Return the [x, y] coordinate for the center point of the cell that contains the specified text.  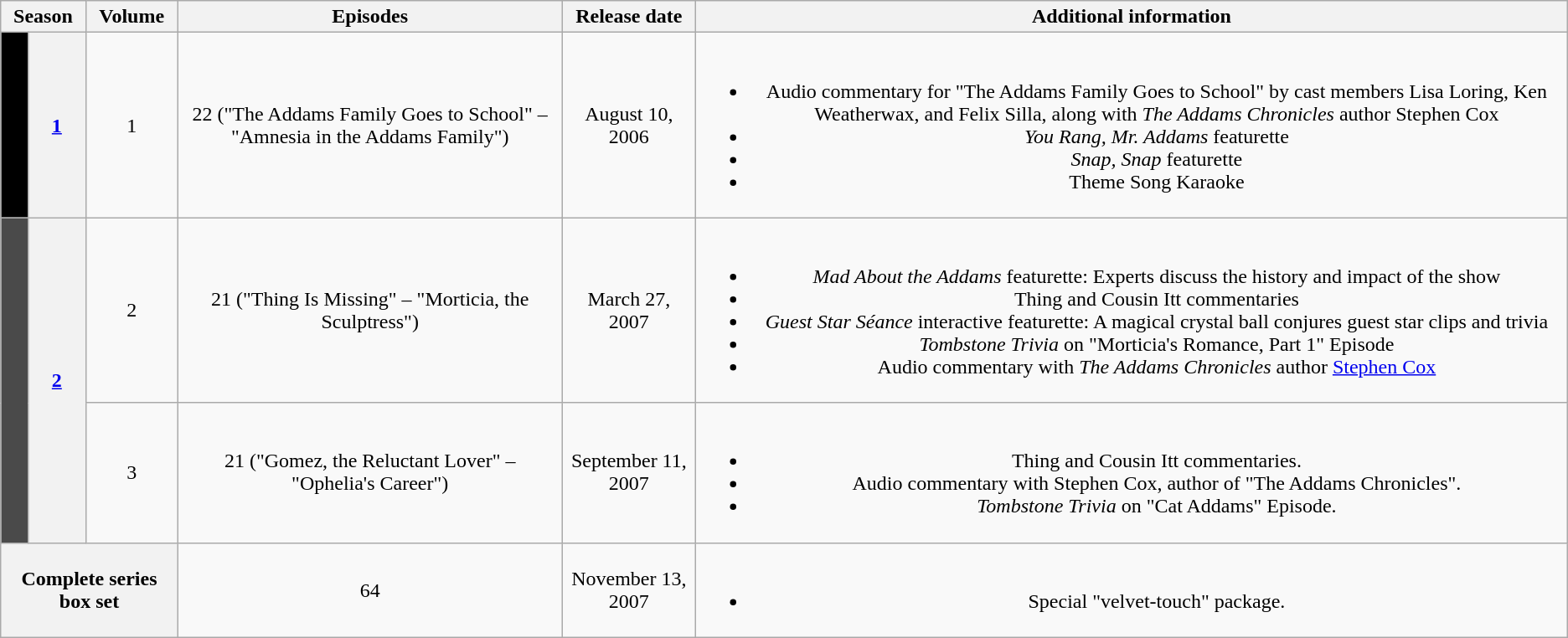
Complete series box set [90, 589]
September 11, 2007 [628, 472]
August 10, 2006 [628, 126]
Volume [132, 17]
Episodes [370, 17]
22 ("The Addams Family Goes to School" – "Amnesia in the Addams Family") [370, 126]
Release date [628, 17]
3 [132, 472]
Thing and Cousin Itt commentaries.Audio commentary with Stephen Cox, author of "The Addams Chronicles".Tombstone Trivia on "Cat Addams" Episode. [1132, 472]
Additional information [1132, 17]
21 ("Gomez, the Reluctant Lover" – "Ophelia's Career") [370, 472]
Special "velvet-touch" package. [1132, 589]
Season [44, 17]
November 13, 2007 [628, 589]
64 [370, 589]
March 27, 2007 [628, 310]
21 ("Thing Is Missing" – "Morticia, the Sculptress") [370, 310]
